Determine the [X, Y] coordinate at the center of the cell enclosing the given text.  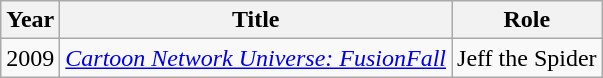
Jeff the Spider [528, 58]
Year [30, 20]
Role [528, 20]
2009 [30, 58]
Cartoon Network Universe: FusionFall [256, 58]
Title [256, 20]
